From the cell containing the given text, extract its center point as [x, y] coordinate. 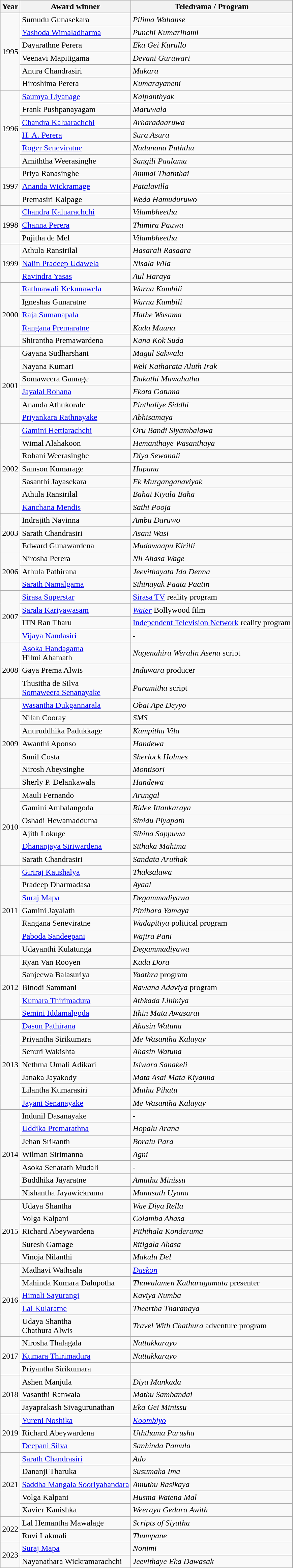
Independent Television Network reality program [212, 623]
Thusitha de Silva Somaweera Senanayake [76, 688]
Hiroshima Perera [76, 84]
Wimal Alahakoon [76, 443]
Kada Dora [212, 962]
Ammai Thaththai [212, 174]
Lal Kularatne [76, 1308]
Scripts of Siyatha [212, 1523]
H. A. Perera [76, 135]
Jeevithayata Ida Denna [212, 572]
Saddha Mangala Sooriyabandara [76, 1484]
Channa Perera [76, 225]
Devani Guruwari [212, 58]
Jayalal Rohana [76, 392]
Nishantha Jayawickrama [76, 1193]
Udaya Shantha [76, 1206]
Madhavi Wathsala [76, 1270]
Punchi Kumarihami [212, 32]
2011 [10, 910]
Hemanthaye Wasanthaya [212, 443]
Frank Pushpanayagam [76, 109]
2014 [10, 1154]
Indrajith Navinna [76, 520]
Athula Pathirana [76, 572]
Ruvi Lakmali [76, 1536]
Lilantha Kumarasiri [76, 1090]
Oshadi Hewamadduma [76, 821]
Binodi Sammani [76, 987]
Sanjeewa Balasuriya [76, 975]
Jehan Srikanth [76, 1141]
Nadunana Puththu [212, 148]
Ashen Manjula [76, 1382]
Samson Kumarage [76, 469]
Weeraya Gedara Awith [212, 1510]
2006 [10, 571]
Vasanthi Ranwala [76, 1394]
Nagenahira Weralin Asena script [212, 653]
Weli Katharata Aluth Irak [212, 366]
Koombiyo [212, 1420]
Gaya Prema Alwis [76, 670]
2010 [10, 827]
Rohani Weerasinghe [76, 456]
Nisala Wila [212, 263]
Thaksalawa [212, 872]
2017 [10, 1356]
Xavier Kanishka [76, 1510]
Dhananjaya Siriwardena [76, 846]
Sithaka Mahima [212, 846]
Colamba Ahasa [212, 1219]
Nilan Cooray [76, 718]
Senuri Wakishta [76, 1052]
Sirasa Superstar [76, 597]
Premasiri Kalpage [76, 199]
Theertha Tharanaya [212, 1308]
1995 [10, 52]
Husma Watena Mal [212, 1497]
Kada Muuna [212, 327]
Uththama Purusha [212, 1433]
Hathe Wasama [212, 315]
2002 [10, 469]
Ekata Gatuma [212, 392]
Paboda Sandeepani [76, 936]
2001 [10, 385]
Isiwara Sanakeli [212, 1065]
Gayana Sudharshani [76, 353]
2000 [10, 315]
Sura Asura [212, 135]
Hasarali Rasaara [212, 251]
Uddika Premarathna [76, 1129]
Indunil Dasanayake [76, 1116]
Anura Chandrasiri [76, 71]
Aul Haraya [212, 276]
Boralu Para [212, 1141]
Muthu Pihatu [212, 1090]
Ado [212, 1459]
Nirosha Perera [76, 558]
Wadapitiya political program [212, 923]
Ananda Athukorale [76, 405]
Somaweera Gamage [76, 379]
Arharadaaruwa [212, 122]
Makara [212, 71]
2013 [10, 1065]
Manusath Uyana [212, 1193]
Giriraj Kaushalya [76, 872]
Kaviya Numba [212, 1296]
Sathi Pooja [212, 507]
Igneshas Gunaratne [76, 302]
Gamini Ambalangoda [76, 808]
Travel With Chathura adventure program [212, 1326]
2009 [10, 744]
Ayaal [212, 885]
Ryan Van Rooyen [76, 962]
Piththala Konderuma [212, 1231]
Montisori [212, 769]
Ithin Mata Awasarai [212, 1013]
Sherly P. Delankawala [76, 782]
Susumaka Ima [212, 1472]
Patalavilla [212, 186]
Kanchana Mendis [76, 507]
Saumya Liyanage [76, 96]
2016 [10, 1300]
1996 [10, 128]
Weda Hamuduruwo [212, 199]
Wajira Pani [212, 936]
Rangana Premaratne [76, 327]
Vijaya Nandasiri [76, 636]
Thimira Pauwa [212, 225]
Veenavi Mapitigama [76, 58]
Eka Gei Kurullo [212, 45]
Jeevithaye Eka Dawasak [212, 1561]
Diya Mankada [212, 1382]
Kumarayaneni [212, 84]
Vinoja Nilanthi [76, 1257]
Anuruddhika Padukkage [76, 731]
Nethma Umali Adikari [76, 1065]
Buddhika Jayaratne [76, 1180]
1998 [10, 225]
Induwara producer [212, 670]
Abhisamaya [212, 417]
Asoka Handagama Hilmi Ahamath [76, 653]
Ajith Lokuge [76, 834]
2007 [10, 616]
Diya Sewanali [212, 456]
Athkada Lihiniya [212, 1000]
ITN Ran Tharu [76, 623]
1997 [10, 186]
Gamini Jayalath [76, 910]
Kalpanthyak [212, 96]
Amiththa Weerasinghe [76, 161]
Amuthu Minissu [212, 1180]
Jayani Senanayake [76, 1103]
Sunil Costa [76, 756]
Eka Gei Minissu [212, 1407]
Udaya Shantha Chathura Alwis [76, 1326]
Paramitha script [212, 688]
Rawana Adaviya program [212, 987]
Priyankara Rathnayake [76, 417]
Sarath Namalgama [76, 584]
Nayana Kumari [76, 366]
Award winner [76, 7]
Suresh Gamage [76, 1244]
Pradeep Dharmadasa [76, 885]
Thumpane [212, 1536]
Water Bollywood film [212, 610]
Hopalu Arana [212, 1129]
2015 [10, 1231]
Maruwala [212, 109]
Sangili Paalama [212, 161]
Ananda Wickramage [76, 186]
Arungal [212, 795]
Ritigala Ahasa [212, 1244]
Ridee Ittankaraya [212, 808]
2003 [10, 533]
Shirantha Premawardena [76, 340]
Mahinda Kumara Dalupotha [76, 1283]
Yashoda Wimaladharma [76, 32]
Nonimi [212, 1548]
Nirosha Thalagala [76, 1343]
Sasanthi Jayasekara [76, 482]
Sherlock Holmes [212, 756]
Thawalamen Katharagamata presenter [212, 1283]
Agni [212, 1154]
Gamini Hettiarachchi [76, 430]
Wae Diya Rella [212, 1206]
Priya Ranasinghe [76, 174]
Yaathra program [212, 975]
Nirosh Abeysinghe [76, 769]
1999 [10, 263]
Bahai Kiyala Baha [212, 494]
Awanthi Aponso [76, 744]
Sumudu Gunasekara [76, 20]
Mauli Fernando [76, 795]
Mathu Sambandai [212, 1394]
Himali Sayurangi [76, 1296]
Nalin Pradeep Udawela [76, 263]
Janaka Jayakody [76, 1077]
Dayarathne Perera [76, 45]
SMS [212, 718]
Mata Asai Mata Kiyanna [212, 1077]
Ek Murganganaviyak [212, 482]
Nil Ahasa Wage [212, 558]
Pilima Wahanse [212, 20]
Rangana Seneviratne [76, 923]
Magul Sakwala [212, 353]
Asani Wasi [212, 533]
Asoka Senarath Mudali [76, 1167]
Ambu Daruwo [212, 520]
Pinibara Yamaya [212, 910]
Wilman Sirimanna [76, 1154]
Kana Kok Suda [212, 340]
Roger Seneviratne [76, 148]
Kampitha Vila [212, 731]
Yureni Noshika [76, 1420]
Sandata Aruthak [212, 859]
Amuthu Rasikaya [212, 1484]
2012 [10, 987]
Year [10, 7]
Nayanathara Wickramarachchi [76, 1561]
2018 [10, 1394]
2021 [10, 1484]
Dakathi Muwahatha [212, 379]
Rathnawali Kekunawela [76, 289]
Daskon [212, 1270]
Wasantha Dukgannarala [76, 705]
Dasun Pathirana [76, 1026]
2008 [10, 670]
Semini Iddamalgoda [76, 1013]
Edward Gunawardena [76, 546]
2022 [10, 1529]
Ravindra Yasas [76, 276]
Mudawaapu Kirilli [212, 546]
Sanhinda Pamula [212, 1446]
Teledrama / Program [212, 7]
Pujitha de Mel [76, 238]
Sihina Sappuwa [212, 834]
Raja Sumanapala [76, 315]
2019 [10, 1433]
Sirasa TV reality program [212, 597]
Pinthaliye Siddhi [212, 405]
Makulu Del [212, 1257]
Jayaprakash Sivagurunathan [76, 1407]
Obai Ape Deyyo [212, 705]
Deepani Silva [76, 1446]
Sihinayak Paata Paatin [212, 584]
Udayanthi Kulatunga [76, 949]
Dananji Tharuka [76, 1472]
Hapana [212, 469]
Sinidu Piyapath [212, 821]
2023 [10, 1555]
Sarala Kariyawasam [76, 610]
Lal Hemantha Mawalage [76, 1523]
Oru Bandi Siyambalawa [212, 430]
